For the text-containing cell, return its midpoint in (X, Y) coordinate format. 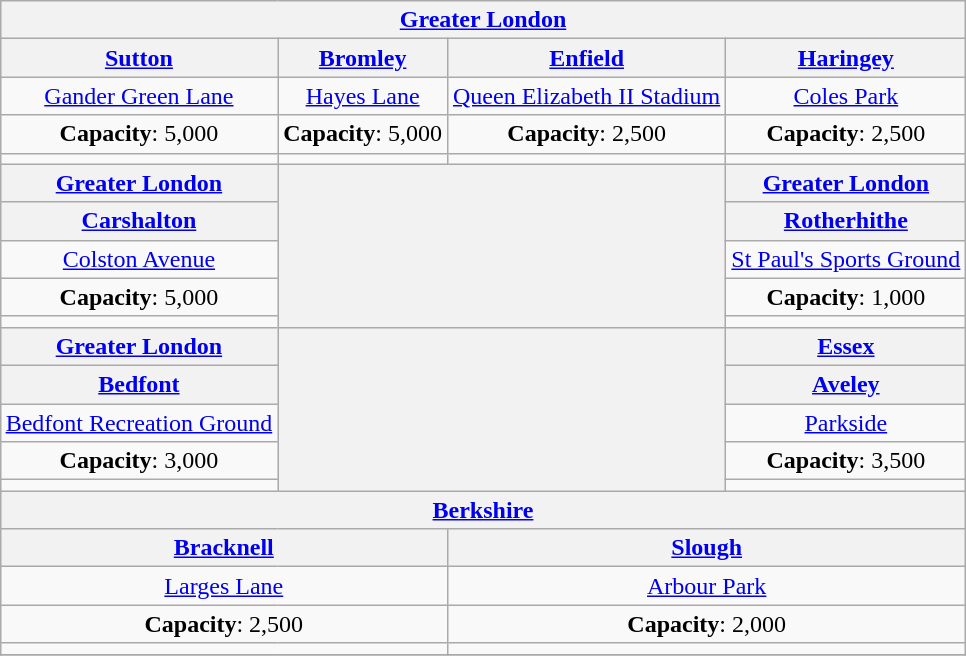
Colston Avenue (139, 259)
St Paul's Sports Ground (846, 259)
Parkside (846, 423)
Haringey (846, 58)
Arbour Park (706, 586)
Larges Lane (224, 586)
Capacity: 3,500 (846, 461)
Slough (706, 548)
Capacity: 2,000 (706, 624)
Essex (846, 346)
Enfield (586, 58)
Bedfont (139, 384)
Queen Elizabeth II Stadium (586, 96)
Carshalton (139, 221)
Coles Park (846, 96)
Gander Green Lane (139, 96)
Bracknell (224, 548)
Berkshire (483, 510)
Aveley (846, 384)
Rotherhithe (846, 221)
Capacity: 1,000 (846, 297)
Capacity: 3,000 (139, 461)
Bromley (363, 58)
Hayes Lane (363, 96)
Sutton (139, 58)
Bedfont Recreation Ground (139, 423)
